From the cell containing the given text, extract its center point as (X, Y) coordinate. 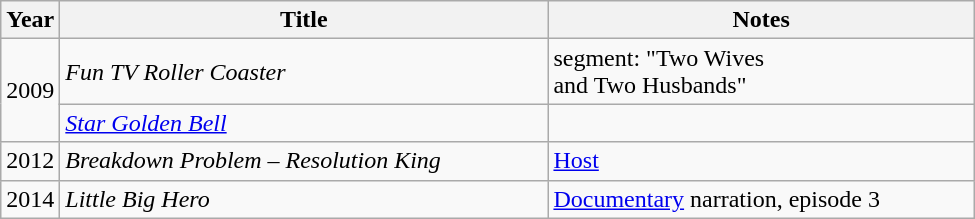
Star Golden Bell (304, 123)
2009 (30, 90)
Host (761, 161)
Little Big Hero (304, 199)
Notes (761, 20)
Year (30, 20)
Fun TV Roller Coaster (304, 72)
Documentary narration, episode 3 (761, 199)
segment: "Two Wives and Two Husbands" (761, 72)
2012 (30, 161)
2014 (30, 199)
Breakdown Problem – Resolution King (304, 161)
Title (304, 20)
